Capture the cell that displays the provided text and extract its (x, y) central coordinate. 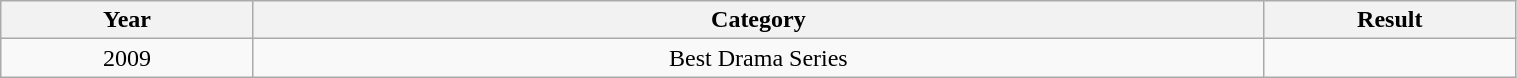
2009 (128, 58)
Best Drama Series (758, 58)
Category (758, 20)
Year (128, 20)
Result (1390, 20)
